From the cell containing the given text, extract its center point as (x, y) coordinate. 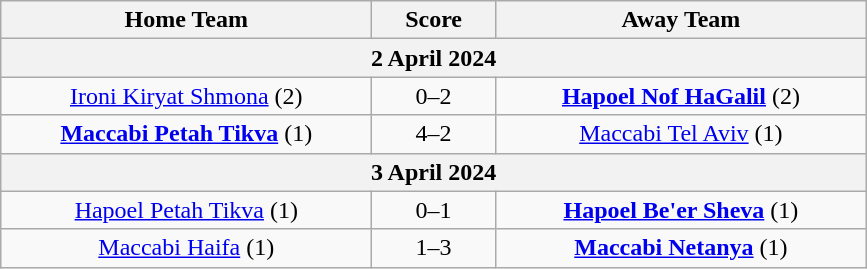
2 April 2024 (434, 58)
0–2 (434, 96)
Away Team (680, 20)
Home Team (186, 20)
4–2 (434, 134)
Hapoel Be'er Sheva (1) (680, 210)
Hapoel Petah Tikva (1) (186, 210)
Ironi Kiryat Shmona (2) (186, 96)
Score (434, 20)
1–3 (434, 248)
3 April 2024 (434, 172)
Maccabi Haifa (1) (186, 248)
Maccabi Tel Aviv (1) (680, 134)
Hapoel Nof HaGalil (2) (680, 96)
Maccabi Netanya (1) (680, 248)
Maccabi Petah Tikva (1) (186, 134)
0–1 (434, 210)
